Identify which cell holds the provided text, then report its [x, y] central coordinate. 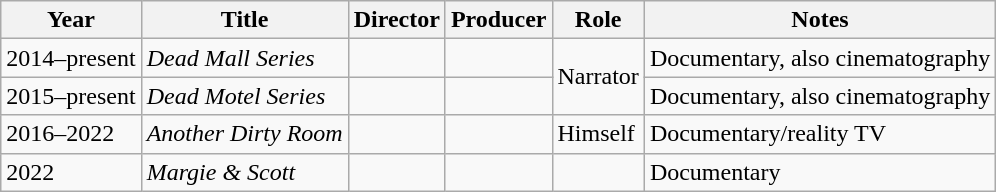
Title [244, 20]
Dead Motel Series [244, 96]
Dead Mall Series [244, 58]
Producer [498, 20]
2022 [71, 172]
2016–2022 [71, 134]
Director [396, 20]
Another Dirty Room [244, 134]
2015–present [71, 96]
Margie & Scott [244, 172]
Narrator [598, 77]
2014–present [71, 58]
Himself [598, 134]
Documentary/reality TV [820, 134]
Year [71, 20]
Role [598, 20]
Documentary [820, 172]
Notes [820, 20]
